From the cell containing the given text, extract its center point as (x, y) coordinate. 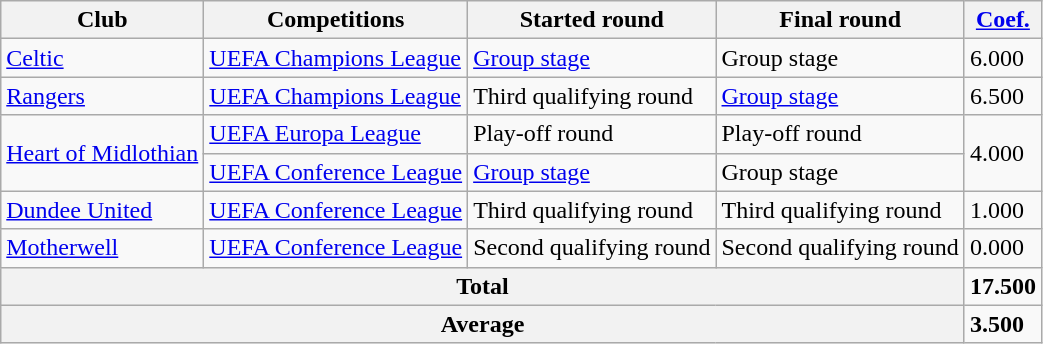
3.500 (1002, 324)
Motherwell (102, 248)
Total (483, 286)
Dundee United (102, 210)
Coef. (1002, 20)
UEFA Europa League (336, 134)
17.500 (1002, 286)
Started round (592, 20)
Heart of Midlothian (102, 153)
Rangers (102, 96)
Competitions (336, 20)
Celtic (102, 58)
Final round (840, 20)
0.000 (1002, 248)
Club (102, 20)
4.000 (1002, 153)
1.000 (1002, 210)
Average (483, 324)
6.000 (1002, 58)
6.500 (1002, 96)
